Output the (x, y) coordinate of the center of the cell containing the given text.  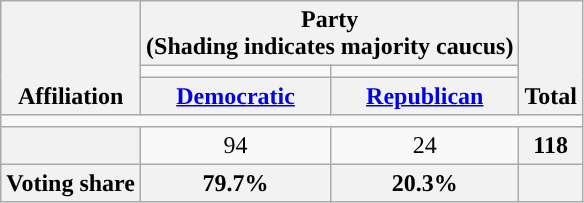
79.7% (236, 183)
Party (Shading indicates majority caucus) (330, 34)
Affiliation (71, 58)
Total (551, 58)
94 (236, 145)
20.3% (425, 183)
Democratic (236, 96)
24 (425, 145)
118 (551, 145)
Republican (425, 96)
Voting share (71, 183)
